From the cell containing the given text, extract its center point as [X, Y] coordinate. 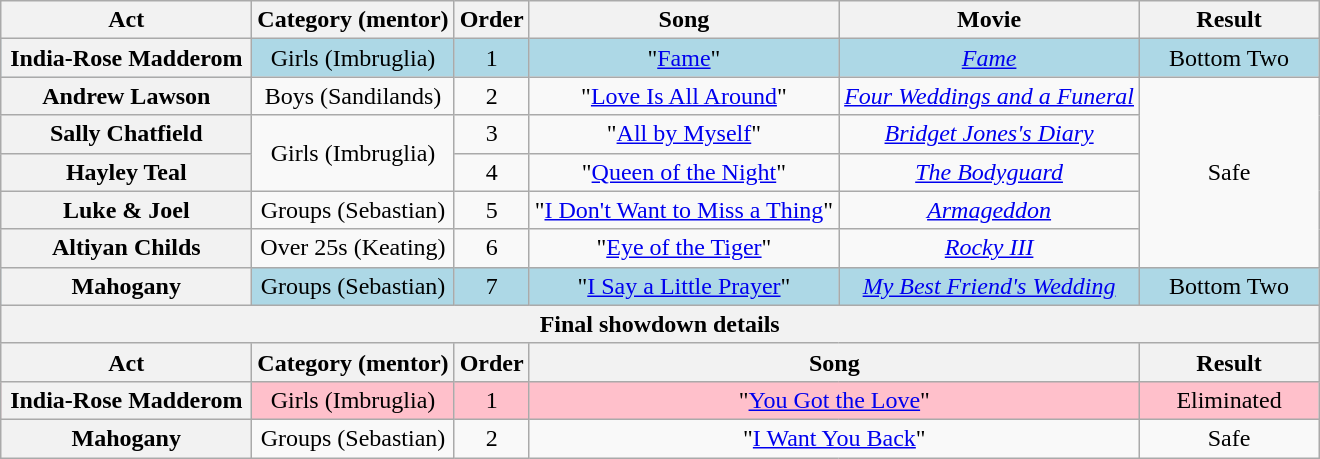
6 [492, 248]
Fame [990, 58]
Boys (Sandilands) [353, 96]
"Love Is All Around" [684, 96]
Four Weddings and a Funeral [990, 96]
"I Say a Little Prayer" [684, 286]
Movie [990, 20]
4 [492, 172]
"I Don't Want to Miss a Thing" [684, 210]
"All by Myself" [684, 134]
Rocky III [990, 248]
5 [492, 210]
Hayley Teal [126, 172]
Luke & Joel [126, 210]
"Queen of the Night" [684, 172]
Sally Chatfield [126, 134]
"You Got the Love" [834, 400]
"Fame" [684, 58]
Bridget Jones's Diary [990, 134]
Altiyan Childs [126, 248]
"Eye of the Tiger" [684, 248]
My Best Friend's Wedding [990, 286]
Andrew Lawson [126, 96]
The Bodyguard [990, 172]
Eliminated [1230, 400]
3 [492, 134]
Armageddon [990, 210]
"I Want You Back" [834, 438]
Final showdown details [660, 324]
7 [492, 286]
Over 25s (Keating) [353, 248]
